For the text-containing cell, return its midpoint in (x, y) coordinate format. 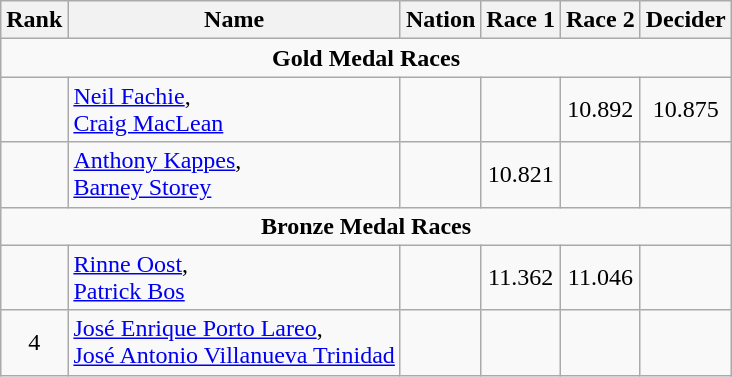
Rinne Oost,Patrick Bos (234, 278)
Gold Medal Races (366, 58)
Neil Fachie,Craig MacLean (234, 110)
10.892 (601, 110)
Rank (34, 20)
Nation (440, 20)
Decider (686, 20)
José Enrique Porto Lareo,José Antonio Villanueva Trinidad (234, 342)
Name (234, 20)
Anthony Kappes,Barney Storey (234, 174)
Race 1 (521, 20)
11.046 (601, 278)
10.821 (521, 174)
4 (34, 342)
Race 2 (601, 20)
11.362 (521, 278)
10.875 (686, 110)
Bronze Medal Races (366, 226)
